Identify which cell holds the provided text, then report its [x, y] central coordinate. 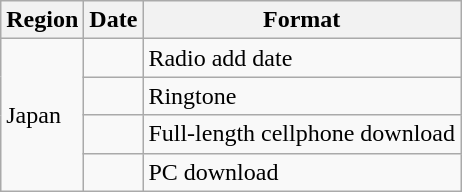
Date [114, 20]
Radio add date [302, 58]
Full-length cellphone download [302, 134]
Ringtone [302, 96]
Region [42, 20]
PC download [302, 172]
Japan [42, 115]
Format [302, 20]
